Pinpoint the cell where the given text exists, returning its (x, y) midpoint coordinate. 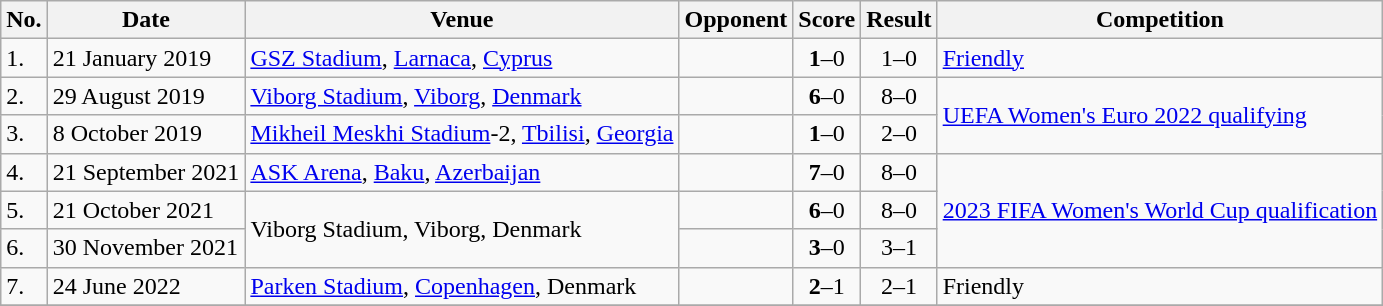
3. (24, 134)
No. (24, 20)
UEFA Women's Euro 2022 qualifying (1160, 115)
Competition (1160, 20)
24 June 2022 (146, 286)
Date (146, 20)
Opponent (736, 20)
3–1 (899, 248)
6. (24, 248)
21 January 2019 (146, 58)
ASK Arena, Baku, Azerbaijan (462, 172)
2. (24, 96)
7–0 (827, 172)
2–0 (899, 134)
21 September 2021 (146, 172)
Result (899, 20)
GSZ Stadium, Larnaca, Cyprus (462, 58)
21 October 2021 (146, 210)
1. (24, 58)
Score (827, 20)
Venue (462, 20)
Mikheil Meskhi Stadium-2, Tbilisi, Georgia (462, 134)
2023 FIFA Women's World Cup qualification (1160, 210)
5. (24, 210)
30 November 2021 (146, 248)
29 August 2019 (146, 96)
Parken Stadium, Copenhagen, Denmark (462, 286)
8 October 2019 (146, 134)
7. (24, 286)
4. (24, 172)
3–0 (827, 248)
